For the text-containing cell, return its midpoint in (X, Y) coordinate format. 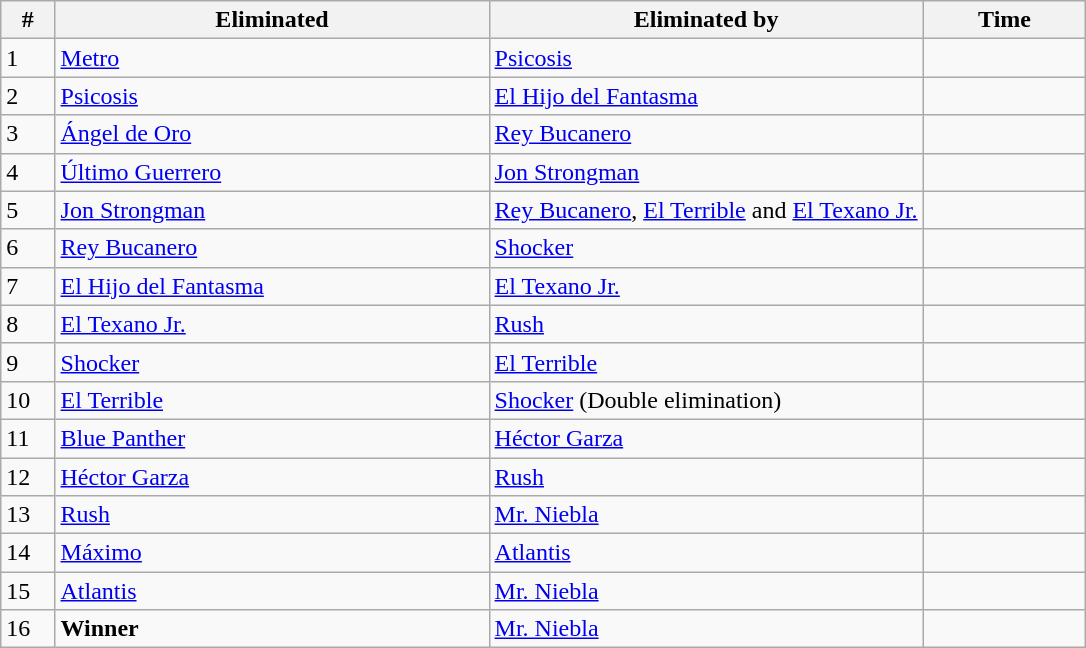
12 (28, 477)
Time (1004, 20)
11 (28, 438)
Winner (272, 629)
Ángel de Oro (272, 134)
1 (28, 58)
6 (28, 248)
15 (28, 591)
16 (28, 629)
2 (28, 96)
5 (28, 210)
Eliminated (272, 20)
3 (28, 134)
13 (28, 515)
Blue Panther (272, 438)
8 (28, 324)
Eliminated by (706, 20)
Último Guerrero (272, 172)
Máximo (272, 553)
Shocker (Double elimination) (706, 400)
7 (28, 286)
Metro (272, 58)
14 (28, 553)
Rey Bucanero, El Terrible and El Texano Jr. (706, 210)
10 (28, 400)
4 (28, 172)
9 (28, 362)
# (28, 20)
